Return [X, Y] of the center of cell containing provided text 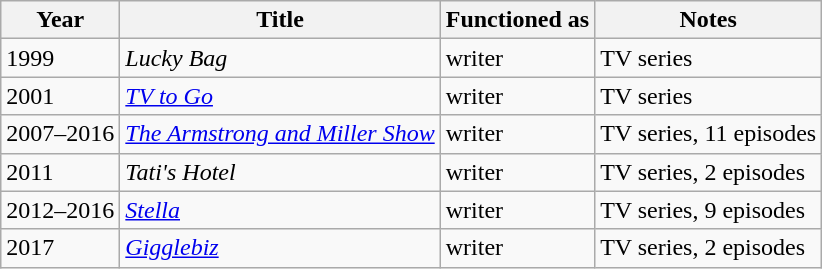
2011 [60, 172]
Notes [708, 20]
1999 [60, 58]
Stella [280, 210]
Year [60, 20]
2001 [60, 96]
Title [280, 20]
Lucky Bag [280, 58]
TV to Go [280, 96]
TV series, 11 episodes [708, 134]
TV series, 9 episodes [708, 210]
2012–2016 [60, 210]
2017 [60, 248]
2007–2016 [60, 134]
Tati's Hotel [280, 172]
Gigglebiz [280, 248]
The Armstrong and Miller Show [280, 134]
Functioned as [517, 20]
